Determine the (X, Y) coordinate at the center of the cell enclosing the given text.  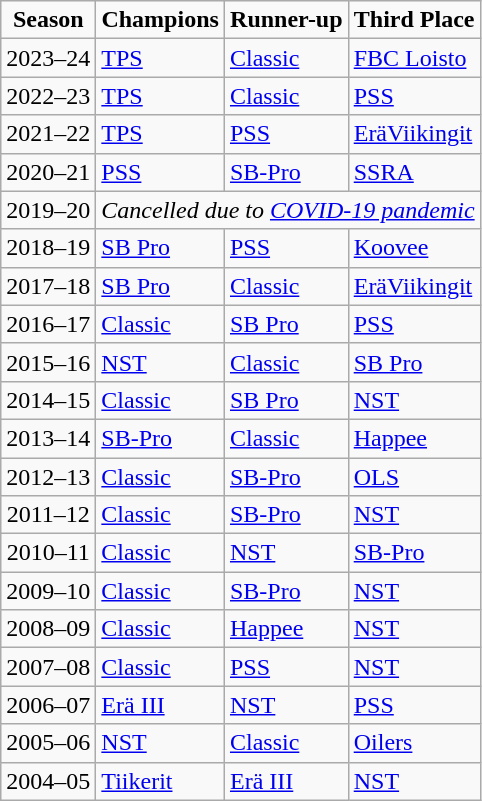
2022–23 (48, 96)
Koovee (414, 248)
SSRA (414, 172)
2020–21 (48, 172)
2012–13 (48, 477)
Oilers (414, 743)
Season (48, 20)
Champions (160, 20)
Runner-up (286, 20)
2016–17 (48, 324)
Third Place (414, 20)
2006–07 (48, 705)
2023–24 (48, 58)
2015–16 (48, 362)
2011–12 (48, 515)
Tiikerit (160, 781)
2018–19 (48, 248)
Cancelled due to COVID-19 pandemic (288, 210)
2014–15 (48, 400)
2019–20 (48, 210)
2010–11 (48, 553)
2004–05 (48, 781)
2013–14 (48, 438)
FBC Loisto (414, 58)
OLS (414, 477)
2021–22 (48, 134)
2008–09 (48, 629)
2005–06 (48, 743)
2007–08 (48, 667)
2017–18 (48, 286)
2009–10 (48, 591)
